Determine the [x, y] coordinate at the center of the cell enclosing the given text.  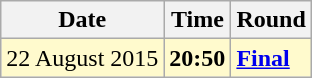
Final [271, 58]
20:50 [198, 58]
22 August 2015 [82, 58]
Date [82, 20]
Time [198, 20]
Round [271, 20]
